Output the (X, Y) coordinate of the center of the cell containing the given text.  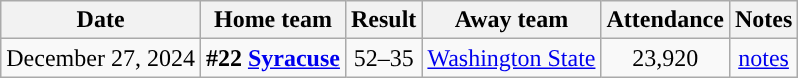
#22 Syracuse (272, 58)
Away team (512, 20)
notes (763, 58)
Date (101, 20)
Attendance (665, 20)
Result (383, 20)
23,920 (665, 58)
Home team (272, 20)
December 27, 2024 (101, 58)
52–35 (383, 58)
Notes (763, 20)
Washington State (512, 58)
